Determine the (X, Y) coordinate at the center of the cell enclosing the given text.  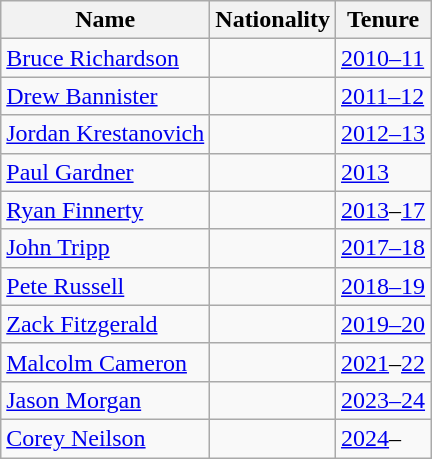
Bruce Richardson (106, 58)
Tenure (384, 20)
Jason Morgan (106, 400)
Corey Neilson (106, 438)
2024– (384, 438)
2012–13 (384, 134)
Zack Fitzgerald (106, 324)
Drew Bannister (106, 96)
Pete Russell (106, 286)
2021–22 (384, 362)
2013–17 (384, 210)
2019–20 (384, 324)
Name (106, 20)
Paul Gardner (106, 172)
John Tripp (106, 248)
Nationality (273, 20)
Malcolm Cameron (106, 362)
2023–24 (384, 400)
Ryan Finnerty (106, 210)
2013 (384, 172)
2018–19 (384, 286)
2017–18 (384, 248)
2010–11 (384, 58)
Jordan Krestanovich (106, 134)
2011–12 (384, 96)
